Detect which cell encompasses the target text, then output its (X, Y) center coordinate. 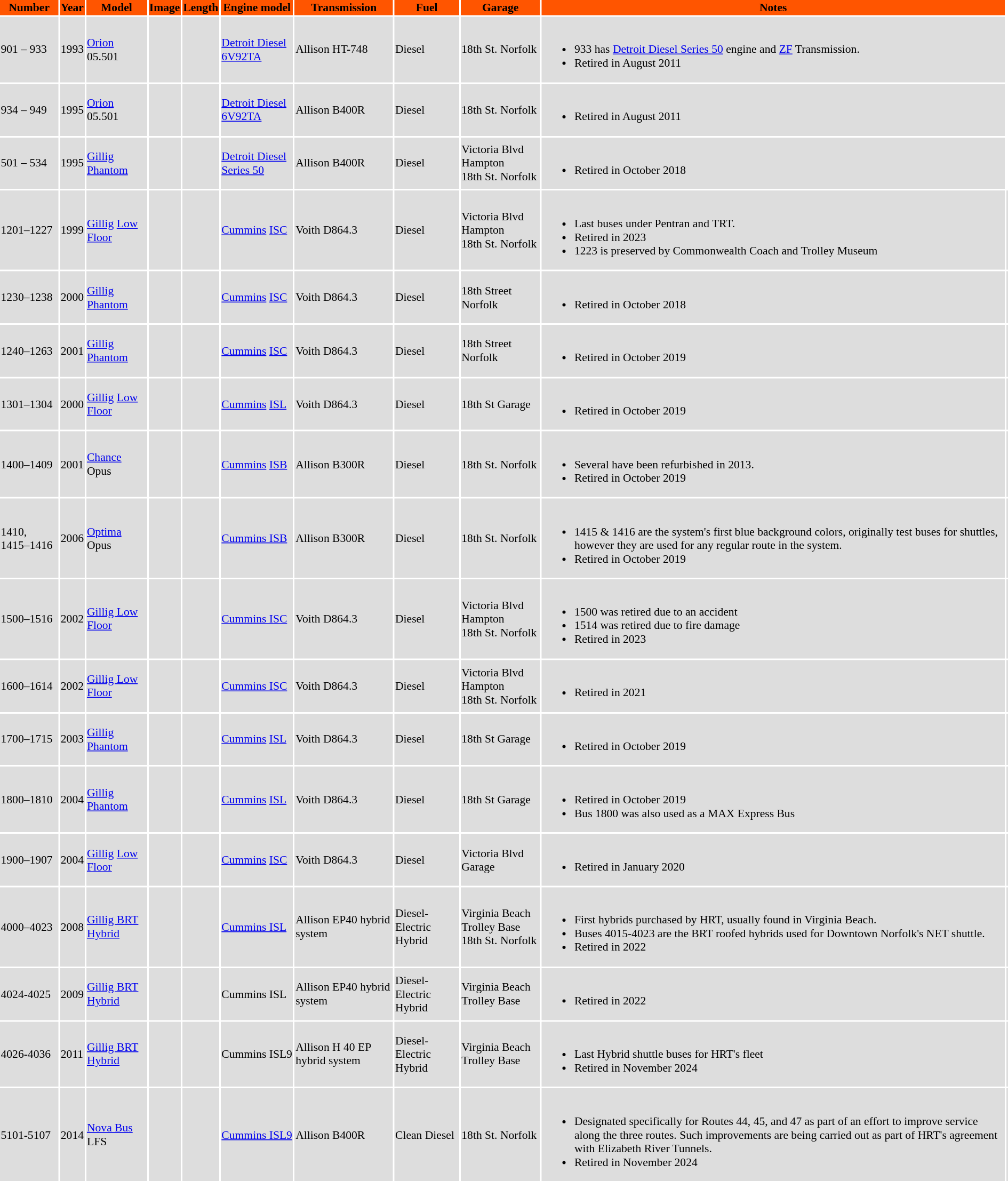
501 – 534 (29, 163)
Several have been refurbished in 2013.Retired in October 2019 (773, 464)
Retired in August 2011 (773, 110)
Retired in January 2020 (773, 860)
Transmission (344, 7)
Allison HT-748 (344, 50)
1400–1409 (29, 464)
Retired in October 2019Bus 1800 was also used as a MAX Express Bus (773, 800)
2003 (72, 739)
Detroit Diesel Series 50 (257, 163)
1301–1304 (29, 404)
1900–1907 (29, 860)
Chance Opus (116, 464)
Allison H 40 EP hybrid system (344, 1054)
2009 (72, 994)
4026-4036 (29, 1054)
Clean Diesel (427, 1135)
2014 (72, 1135)
1240–1263 (29, 351)
Retired in 2022 (773, 994)
5101-5107 (29, 1135)
1800–1810 (29, 800)
933 has Detroit Diesel Series 50 engine and ZF Transmission.Retired in August 2011 (773, 50)
1410, 1415–1416 (29, 538)
901 – 933 (29, 50)
934 – 949 (29, 110)
2011 (72, 1054)
1201–1227 (29, 230)
Nova Bus LFS (116, 1135)
Victoria Blvd Hampton 18th St. Norfolk (500, 163)
1500 was retired due to an accident1514 was retired due to fire damageRetired in 2023 (773, 619)
Last buses under Pentran and TRT.Retired in 20231223 is preserved by Commonwealth Coach and Trolley Museum (773, 230)
2006 (72, 538)
Model (116, 7)
1993 (72, 50)
Fuel (427, 7)
2008 (72, 927)
Last Hybrid shuttle buses for HRT's fleetRetired in November 2024 (773, 1054)
1230–1238 (29, 298)
1999 (72, 230)
4000–4023 (29, 927)
Victoria Blvd Garage (500, 860)
Optima Opus (116, 538)
Engine model (257, 7)
1600–1614 (29, 686)
Year (72, 7)
Retired in 2021 (773, 686)
Image (164, 7)
4024-4025 (29, 994)
Number (29, 7)
Length (201, 7)
1700–1715 (29, 739)
Garage (500, 7)
Virginia Beach Trolley Base 18th St. Norfolk (500, 927)
Notes (773, 7)
1500–1516 (29, 619)
